Scan for the cell matching the given text and deliver its [x, y] coordinate at center. 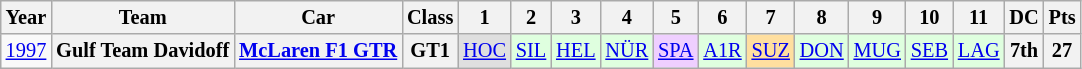
4 [626, 17]
SEB [930, 51]
1 [484, 17]
9 [878, 17]
MUG [878, 51]
7 [771, 17]
1997 [26, 51]
27 [1062, 51]
11 [979, 17]
SIL [531, 51]
McLaren F1 GTR [318, 51]
GT1 [430, 51]
SUZ [771, 51]
HEL [576, 51]
SPA [676, 51]
DON [822, 51]
Year [26, 17]
10 [930, 17]
6 [722, 17]
5 [676, 17]
Class [430, 17]
NÜR [626, 51]
8 [822, 17]
Team [142, 17]
Car [318, 17]
A1R [722, 51]
3 [576, 17]
LAG [979, 51]
7th [1024, 51]
2 [531, 17]
HOC [484, 51]
Pts [1062, 17]
DC [1024, 17]
Gulf Team Davidoff [142, 51]
